Return [x, y] of the center of cell containing provided text 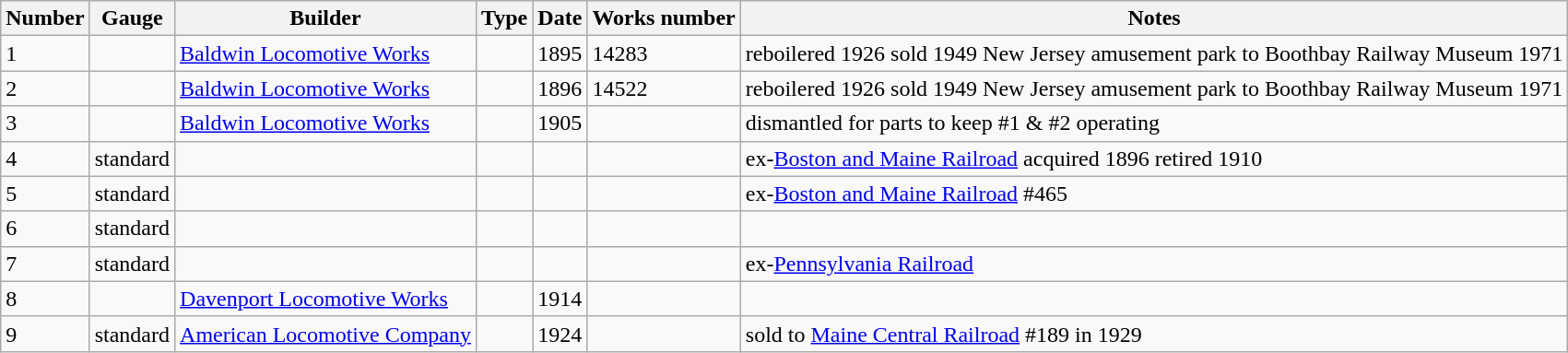
Builder [326, 18]
8 [45, 299]
1 [45, 53]
ex-Pennsylvania Railroad [1154, 264]
1895 [560, 53]
14283 [664, 53]
Gauge [132, 18]
9 [45, 334]
Works number [664, 18]
1914 [560, 299]
4 [45, 159]
5 [45, 194]
dismantled for parts to keep #1 & #2 operating [1154, 124]
Notes [1154, 18]
6 [45, 229]
ex-Boston and Maine Railroad acquired 1896 retired 1910 [1154, 159]
American Locomotive Company [326, 334]
1924 [560, 334]
3 [45, 124]
14522 [664, 88]
1896 [560, 88]
1905 [560, 124]
Davenport Locomotive Works [326, 299]
ex-Boston and Maine Railroad #465 [1154, 194]
7 [45, 264]
Number [45, 18]
sold to Maine Central Railroad #189 in 1929 [1154, 334]
Type [503, 18]
2 [45, 88]
Date [560, 18]
